Locate the cell with the specified text and output its (x, y) center coordinate. 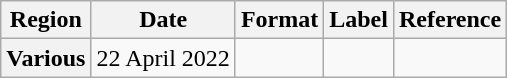
Reference (450, 20)
Label (359, 20)
Format (279, 20)
Region (46, 20)
22 April 2022 (163, 58)
Date (163, 20)
Various (46, 58)
